Scan for the cell matching the given text and deliver its [X, Y] coordinate at center. 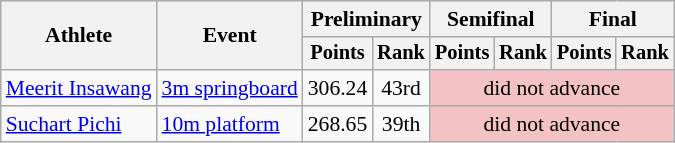
268.65 [338, 124]
Athlete [79, 36]
39th [401, 124]
3m springboard [230, 88]
Meerit Insawang [79, 88]
Event [230, 36]
43rd [401, 88]
Preliminary [366, 19]
Semifinal [491, 19]
Final [613, 19]
306.24 [338, 88]
Suchart Pichi [79, 124]
10m platform [230, 124]
